Determine the [X, Y] coordinate at the center of the cell enclosing the given text.  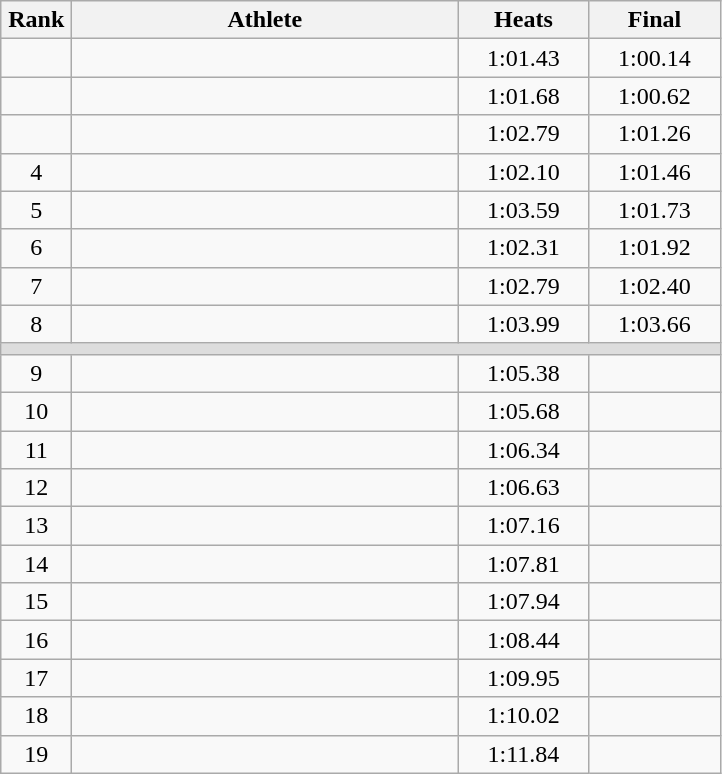
Athlete [265, 20]
9 [36, 373]
15 [36, 602]
13 [36, 526]
1:01.73 [654, 210]
1:10.02 [524, 716]
1:01.68 [524, 96]
1:02.40 [654, 286]
1:11.84 [524, 754]
1:00.62 [654, 96]
8 [36, 324]
19 [36, 754]
1:03.99 [524, 324]
1:03.66 [654, 324]
14 [36, 564]
1:00.14 [654, 58]
18 [36, 716]
7 [36, 286]
10 [36, 411]
1:03.59 [524, 210]
Final [654, 20]
1:07.81 [524, 564]
1:07.16 [524, 526]
1:09.95 [524, 678]
1:01.43 [524, 58]
1:01.26 [654, 134]
16 [36, 640]
1:02.31 [524, 248]
1:05.68 [524, 411]
6 [36, 248]
5 [36, 210]
4 [36, 172]
1:06.34 [524, 449]
1:01.92 [654, 248]
1:05.38 [524, 373]
11 [36, 449]
1:07.94 [524, 602]
17 [36, 678]
1:02.10 [524, 172]
Heats [524, 20]
1:08.44 [524, 640]
1:06.63 [524, 488]
12 [36, 488]
Rank [36, 20]
1:01.46 [654, 172]
